Pinpoint the cell where the given text exists, returning its (X, Y) midpoint coordinate. 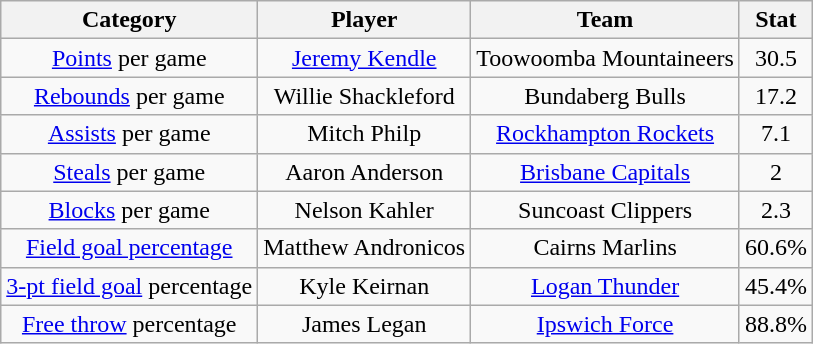
Player (364, 20)
Brisbane Capitals (606, 172)
Stat (776, 20)
2.3 (776, 210)
Assists per game (130, 134)
Toowoomba Mountaineers (606, 58)
Willie Shackleford (364, 96)
Jeremy Kendle (364, 58)
Field goal percentage (130, 248)
Logan Thunder (606, 286)
30.5 (776, 58)
60.6% (776, 248)
Aaron Anderson (364, 172)
Ipswich Force (606, 324)
Suncoast Clippers (606, 210)
Matthew Andronicos (364, 248)
45.4% (776, 286)
Free throw percentage (130, 324)
Kyle Keirnan (364, 286)
2 (776, 172)
Bundaberg Bulls (606, 96)
Mitch Philp (364, 134)
Team (606, 20)
Nelson Kahler (364, 210)
3-pt field goal percentage (130, 286)
Blocks per game (130, 210)
17.2 (776, 96)
Rockhampton Rockets (606, 134)
James Legan (364, 324)
88.8% (776, 324)
Points per game (130, 58)
Steals per game (130, 172)
7.1 (776, 134)
Cairns Marlins (606, 248)
Rebounds per game (130, 96)
Category (130, 20)
